Return [X, Y] of the center of cell containing provided text 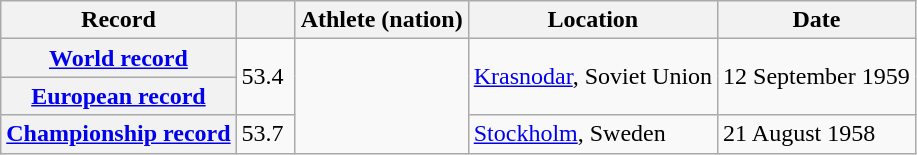
Athlete (nation) [382, 20]
21 August 1958 [817, 134]
Krasnodar, Soviet Union [592, 77]
Stockholm, Sweden [592, 134]
12 September 1959 [817, 77]
European record [118, 96]
53.4 [266, 77]
Record [118, 20]
World record [118, 58]
53.7 [266, 134]
Championship record [118, 134]
Date [817, 20]
Location [592, 20]
